Capture the cell that displays the provided text and extract its [X, Y] central coordinate. 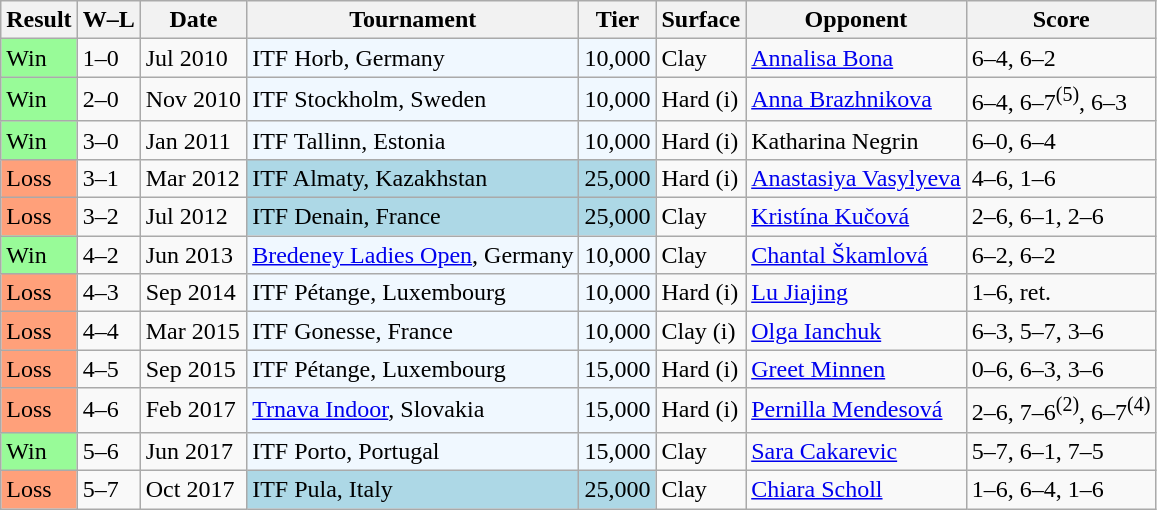
6–4, 6–2 [1061, 58]
Oct 2017 [193, 489]
Chantal Škamlová [856, 255]
ITF Denain, France [413, 217]
6–4, 6–7(5), 6–3 [1061, 100]
2–6, 6–1, 2–6 [1061, 217]
Jun 2017 [193, 451]
ITF Porto, Portugal [413, 451]
3–0 [108, 140]
Mar 2015 [193, 331]
2–0 [108, 100]
Olga Ianchuk [856, 331]
4–4 [108, 331]
1–6, ret. [1061, 293]
Jul 2010 [193, 58]
4–3 [108, 293]
Clay (i) [701, 331]
ITF Tallinn, Estonia [413, 140]
Sep 2014 [193, 293]
Lu Jiajing [856, 293]
Trnava Indoor, Slovakia [413, 410]
2–6, 7–6(2), 6–7(4) [1061, 410]
ITF Pula, Italy [413, 489]
Tier [618, 20]
4–2 [108, 255]
5–7, 6–1, 7–5 [1061, 451]
4–5 [108, 369]
6–0, 6–4 [1061, 140]
Tournament [413, 20]
Chiara Scholl [856, 489]
Bredeney Ladies Open, Germany [413, 255]
Opponent [856, 20]
Date [193, 20]
1–0 [108, 58]
Surface [701, 20]
Anastasiya Vasylyeva [856, 178]
ITF Horb, Germany [413, 58]
ITF Almaty, Kazakhstan [413, 178]
Jul 2012 [193, 217]
Anna Brazhnikova [856, 100]
ITF Stockholm, Sweden [413, 100]
Katharina Negrin [856, 140]
W–L [108, 20]
Sep 2015 [193, 369]
Greet Minnen [856, 369]
ITF Gonesse, France [413, 331]
4–6 [108, 410]
1–6, 6–4, 1–6 [1061, 489]
0–6, 6–3, 3–6 [1061, 369]
4–6, 1–6 [1061, 178]
Jun 2013 [193, 255]
Pernilla Mendesová [856, 410]
Sara Cakarevic [856, 451]
Result [39, 20]
6–2, 6–2 [1061, 255]
5–7 [108, 489]
5–6 [108, 451]
Nov 2010 [193, 100]
Jan 2011 [193, 140]
Annalisa Bona [856, 58]
Mar 2012 [193, 178]
Feb 2017 [193, 410]
3–1 [108, 178]
3–2 [108, 217]
6–3, 5–7, 3–6 [1061, 331]
Score [1061, 20]
Kristína Kučová [856, 217]
